Return [X, Y] of the center of cell containing provided text 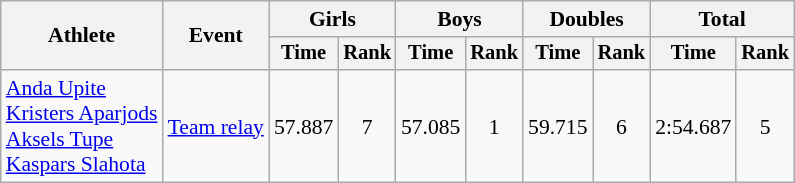
Total [722, 19]
57.085 [430, 126]
5 [765, 126]
Athlete [82, 36]
Anda UpiteKristers AparjodsAksels TupeKaspars Slahota [82, 126]
Girls [332, 19]
Event [216, 36]
7 [367, 126]
2:54.687 [693, 126]
Doubles [586, 19]
Team relay [216, 126]
57.887 [304, 126]
Boys [460, 19]
6 [622, 126]
59.715 [558, 126]
1 [494, 126]
